For the text-containing cell, return its midpoint in (x, y) coordinate format. 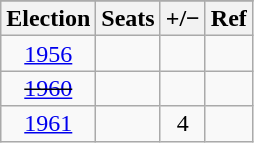
Election (48, 18)
1961 (48, 124)
Ref (228, 18)
+/− (182, 18)
1960 (48, 88)
1956 (48, 54)
Seats (128, 18)
4 (182, 124)
